Return (X, Y) of the center of cell containing provided text 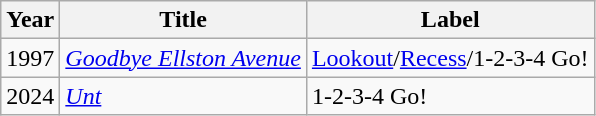
Title (184, 20)
Label (450, 20)
Unt (184, 96)
1997 (30, 58)
Lookout/Recess/1-2-3-4 Go! (450, 58)
1-2-3-4 Go! (450, 96)
Year (30, 20)
Goodbye Ellston Avenue (184, 58)
2024 (30, 96)
